Extract the (X, Y) coordinate from the center of the cell holding the provided text.  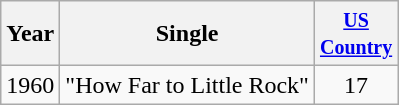
"How Far to Little Rock" (188, 85)
US Country (356, 34)
Single (188, 34)
Year (30, 34)
1960 (30, 85)
17 (356, 85)
